Return (x, y) of the center of cell containing provided text 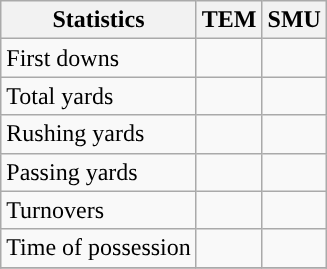
Statistics (99, 20)
Total yards (99, 96)
First downs (99, 58)
Turnovers (99, 210)
Passing yards (99, 172)
Time of possession (99, 248)
TEM (229, 20)
Rushing yards (99, 134)
SMU (294, 20)
